Return the [X, Y] coordinate for the center point of the cell that contains the specified text.  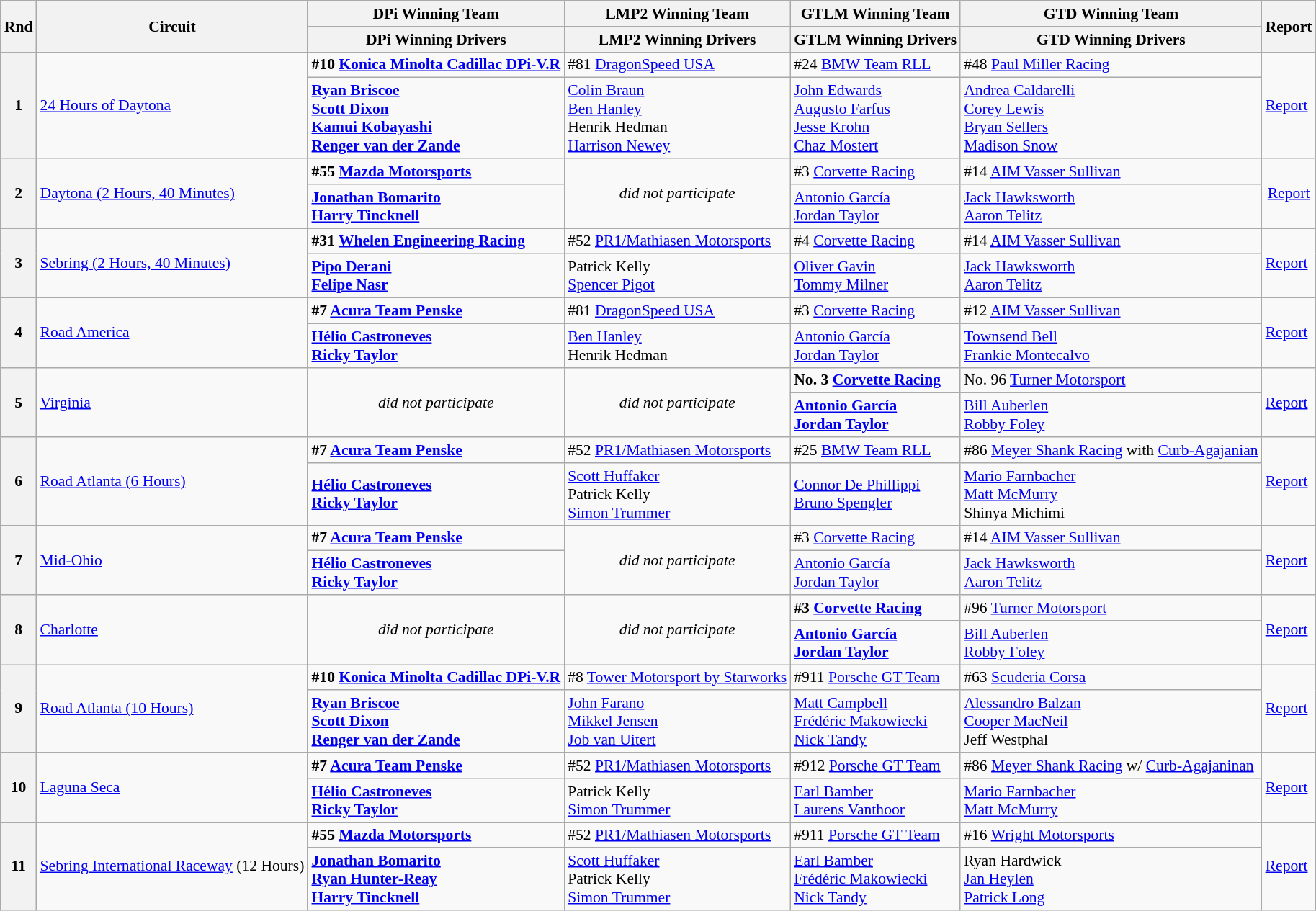
#24 BMW Team RLL [875, 65]
GTLM Winning Drivers [875, 40]
DPi Winning Team [436, 14]
Virginia [171, 402]
Road Atlanta (6 Hours) [171, 481]
#48 Paul Miller Racing [1111, 65]
2 [19, 193]
#86 Meyer Shank Racing w/ Curb-Agajaninan [1111, 766]
3 [19, 264]
9 [19, 709]
10 [19, 788]
Pipo Derani Felipe Nasr [436, 277]
#16 Wright Motorsports [1111, 835]
#63 Scuderia Corsa [1111, 678]
#4 Corvette Racing [875, 241]
GTLM Winning Team [875, 14]
No. 96 Turner Motorsport [1111, 380]
Ryan Briscoe Scott Dixon Kamui Kobayashi Renger van der Zande [436, 118]
Sebring (2 Hours, 40 Minutes) [171, 264]
Andrea Caldarelli Corey Lewis Bryan Sellers Madison Snow [1111, 118]
Jonathan Bomarito Harry Tincknell [436, 206]
Earl Bamber Frédéric Makowiecki Nick Tandy [875, 880]
GTD Winning Team [1111, 14]
Jonathan Bomarito Ryan Hunter-Reay Harry Tincknell [436, 880]
Road Atlanta (10 Hours) [171, 709]
Daytona (2 Hours, 40 Minutes) [171, 193]
#31 Whelen Engineering Racing [436, 241]
Mario Farnbacher Matt McMurry Shinya Michimi [1111, 494]
Alessandro Balzan Cooper MacNeil Jeff Westphal [1111, 722]
Ryan Hardwick Jan Heylen Patrick Long [1111, 880]
Colin Braun Ben Hanley Henrik Hedman Harrison Newey [677, 118]
5 [19, 402]
Earl Bamber Laurens Vanthoor [875, 801]
24 Hours of Daytona [171, 105]
LMP2 Winning Team [677, 14]
Ryan Briscoe Scott Dixon Renger van der Zande [436, 722]
Patrick Kelly Simon Trummer [677, 801]
DPi Winning Drivers [436, 40]
Ben Hanley Henrik Hedman [677, 346]
John Farano Mikkel Jensen Job van Uitert [677, 722]
Oliver Gavin Tommy Milner [875, 277]
#912 Porsche GT Team [875, 766]
#96 Turner Motorsport [1111, 608]
4 [19, 333]
#25 BMW Team RLL [875, 450]
#12 AIM Vasser Sullivan [1111, 311]
6 [19, 481]
Rnd [19, 26]
Charlotte [171, 629]
GTD Winning Drivers [1111, 40]
Matt Campbell Frédéric Makowiecki Nick Tandy [875, 722]
#8 Tower Motorsport by Starworks [677, 678]
John Edwards Augusto Farfus Jesse Krohn Chaz Mostert [875, 118]
Road America [171, 333]
7 [19, 560]
Sebring International Raceway (12 Hours) [171, 866]
Mid-Ohio [171, 560]
11 [19, 866]
Circuit [171, 26]
1 [19, 105]
No. 3 Corvette Racing [875, 380]
Mario Farnbacher Matt McMurry [1111, 801]
8 [19, 629]
Patrick Kelly Spencer Pigot [677, 277]
Connor De Phillippi Bruno Spengler [875, 494]
#86 Meyer Shank Racing with Curb-Agajanian [1111, 450]
Townsend Bell Frankie Montecalvo [1111, 346]
Laguna Seca [171, 788]
LMP2 Winning Drivers [677, 40]
